Extract the [x, y] coordinate from the center of the cell holding the provided text.  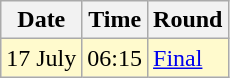
17 July [42, 58]
Round [188, 20]
Date [42, 20]
Time [115, 20]
06:15 [115, 58]
Final [188, 58]
